Determine the (x, y) coordinate at the center of the cell enclosing the given text.  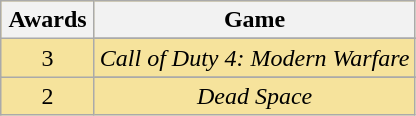
Game (254, 20)
Call of Duty 4: Modern Warfare (254, 58)
Awards (48, 20)
2 (48, 96)
3 (48, 58)
Dead Space (254, 96)
